Capture the cell that displays the provided text and extract its (x, y) central coordinate. 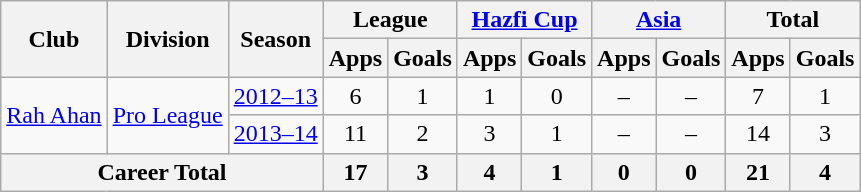
Rah Ahan (54, 115)
Club (54, 39)
21 (758, 172)
Season (276, 39)
League (390, 20)
Asia (659, 20)
6 (355, 96)
2013–14 (276, 134)
Division (168, 39)
17 (355, 172)
Pro League (168, 115)
2 (423, 134)
2012–13 (276, 96)
Hazfi Cup (524, 20)
Career Total (162, 172)
11 (355, 134)
Total (793, 20)
7 (758, 96)
14 (758, 134)
